Capture the cell that displays the provided text and extract its [x, y] central coordinate. 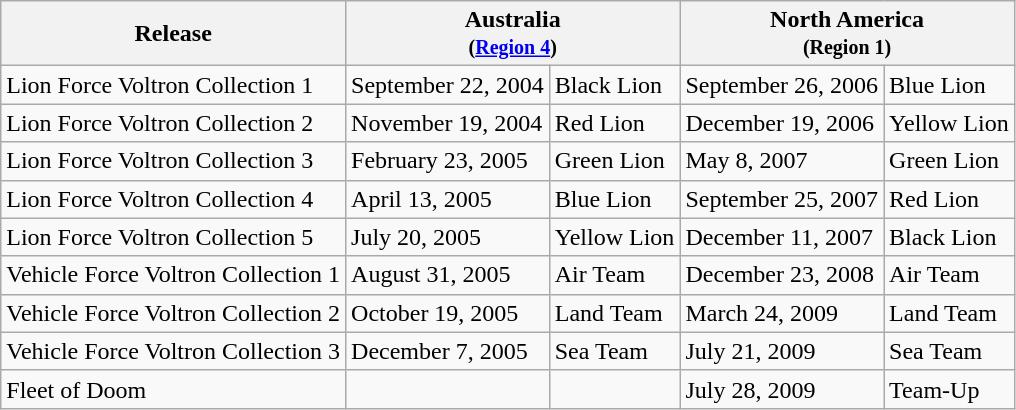
Lion Force Voltron Collection 4 [174, 199]
July 20, 2005 [448, 237]
April 13, 2005 [448, 199]
November 19, 2004 [448, 123]
Lion Force Voltron Collection 2 [174, 123]
September 22, 2004 [448, 85]
September 25, 2007 [782, 199]
September 26, 2006 [782, 85]
December 23, 2008 [782, 275]
Vehicle Force Voltron Collection 1 [174, 275]
Team-Up [950, 389]
May 8, 2007 [782, 161]
Lion Force Voltron Collection 3 [174, 161]
August 31, 2005 [448, 275]
Lion Force Voltron Collection 1 [174, 85]
December 11, 2007 [782, 237]
Release [174, 34]
February 23, 2005 [448, 161]
Vehicle Force Voltron Collection 2 [174, 313]
Fleet of Doom [174, 389]
October 19, 2005 [448, 313]
July 28, 2009 [782, 389]
Lion Force Voltron Collection 5 [174, 237]
Vehicle Force Voltron Collection 3 [174, 351]
December 7, 2005 [448, 351]
December 19, 2006 [782, 123]
North America(Region 1) [847, 34]
Australia(Region 4) [513, 34]
July 21, 2009 [782, 351]
March 24, 2009 [782, 313]
